Scan for the cell matching the given text and deliver its (x, y) coordinate at center. 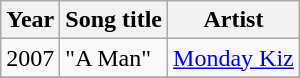
"A Man" (114, 58)
Song title (114, 20)
2007 (30, 58)
Monday Kiz (234, 58)
Year (30, 20)
Artist (234, 20)
